Detect which cell encompasses the target text, then output its [x, y] center coordinate. 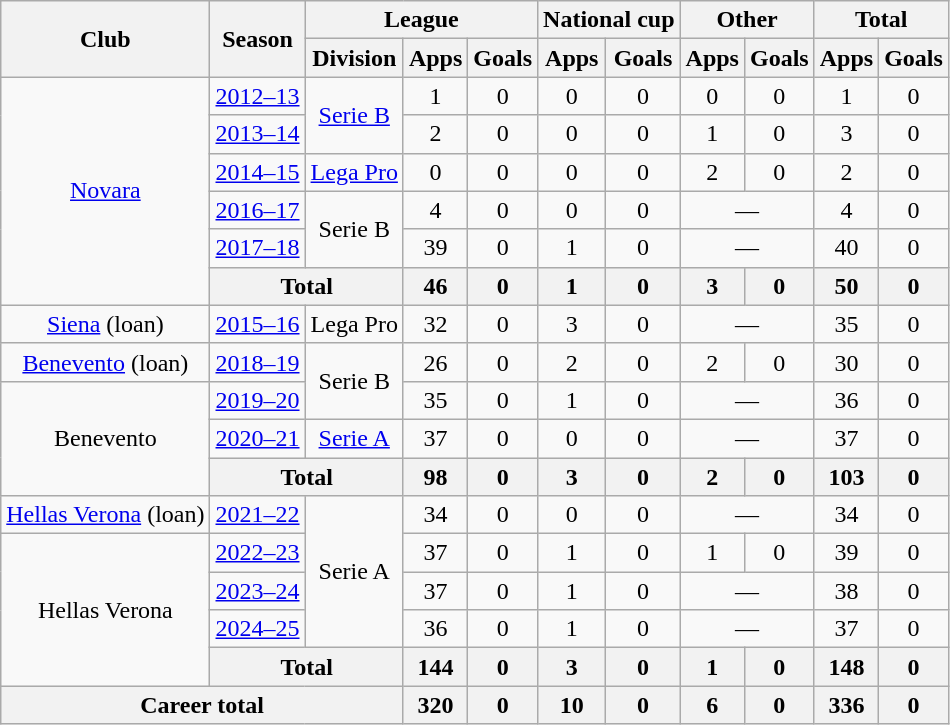
2020–21 [258, 438]
2017–18 [258, 248]
6 [712, 705]
Hellas Verona [106, 610]
32 [435, 324]
320 [435, 705]
Career total [202, 705]
2023–24 [258, 591]
10 [572, 705]
Benevento [106, 438]
2013–14 [258, 134]
Novara [106, 191]
2012–13 [258, 96]
Division [354, 58]
2024–25 [258, 629]
98 [435, 477]
26 [435, 362]
50 [846, 286]
2022–23 [258, 553]
2021–22 [258, 515]
336 [846, 705]
46 [435, 286]
148 [846, 667]
144 [435, 667]
38 [846, 591]
2019–20 [258, 400]
2015–16 [258, 324]
2018–19 [258, 362]
Siena (loan) [106, 324]
2014–15 [258, 172]
Season [258, 39]
Hellas Verona (loan) [106, 515]
30 [846, 362]
League [422, 20]
2016–17 [258, 210]
Other [747, 20]
40 [846, 248]
Club [106, 39]
National cup [609, 20]
Benevento (loan) [106, 362]
103 [846, 477]
